Search for the cell housing the specified text and yield its [x, y] center coordinate. 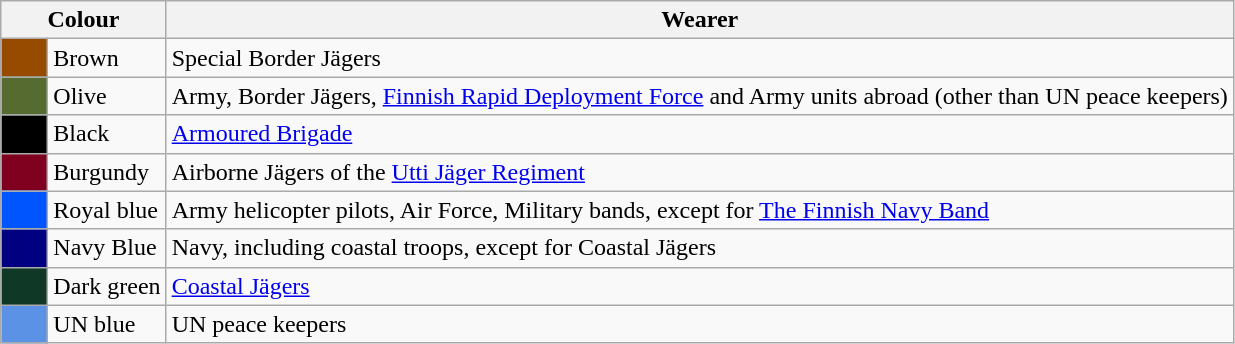
Navy Blue [107, 248]
Dark green [107, 286]
Wearer [700, 20]
Special Border Jägers [700, 58]
Royal blue [107, 210]
Black [107, 134]
Olive [107, 96]
Brown [107, 58]
UN peace keepers [700, 324]
UN blue [107, 324]
Colour [84, 20]
Army helicopter pilots, Air Force, Military bands, except for The Finnish Navy Band [700, 210]
Army, Border Jägers, Finnish Rapid Deployment Force and Army units abroad (other than UN peace keepers) [700, 96]
Armoured Brigade [700, 134]
Navy, including coastal troops, except for Coastal Jägers [700, 248]
Coastal Jägers [700, 286]
Burgundy [107, 172]
Airborne Jägers of the Utti Jäger Regiment [700, 172]
